Scan for the cell matching the given text and deliver its [X, Y] coordinate at center. 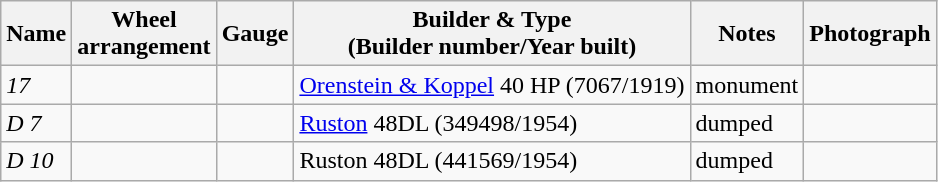
Ruston 48DL (441569/1954) [492, 161]
Builder & Type(Builder number/Year built) [492, 34]
Gauge [255, 34]
Wheelarrangement [144, 34]
Photograph [870, 34]
Ruston 48DL (349498/1954) [492, 123]
Orenstein & Koppel 40 HP (7067/1919) [492, 85]
D 7 [36, 123]
Name [36, 34]
17 [36, 85]
monument [747, 85]
Notes [747, 34]
D 10 [36, 161]
